Return the [X, Y] coordinate for the center point of the cell that contains the specified text.  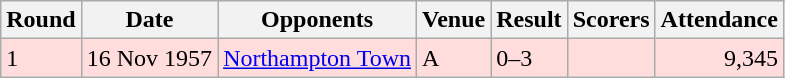
Scorers [611, 20]
1 [41, 58]
9,345 [719, 58]
Round [41, 20]
A [454, 58]
Date [149, 20]
Result [529, 20]
Venue [454, 20]
Opponents [318, 20]
16 Nov 1957 [149, 58]
0–3 [529, 58]
Attendance [719, 20]
Northampton Town [318, 58]
